Extract the [X, Y] coordinate from the center of the cell holding the provided text.  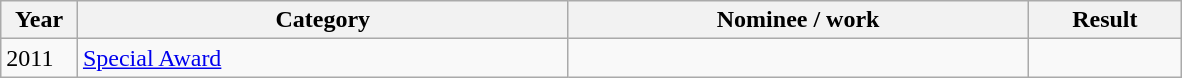
Special Award [322, 58]
Result [1104, 20]
Year [40, 20]
2011 [40, 58]
Nominee / work [798, 20]
Category [322, 20]
